Output the [X, Y] coordinate of the center of the cell containing the given text.  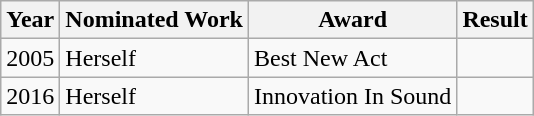
Best New Act [352, 58]
Nominated Work [154, 20]
Award [352, 20]
Result [495, 20]
2016 [30, 96]
Innovation In Sound [352, 96]
Year [30, 20]
2005 [30, 58]
